Determine the (X, Y) coordinate at the center of the cell enclosing the given text.  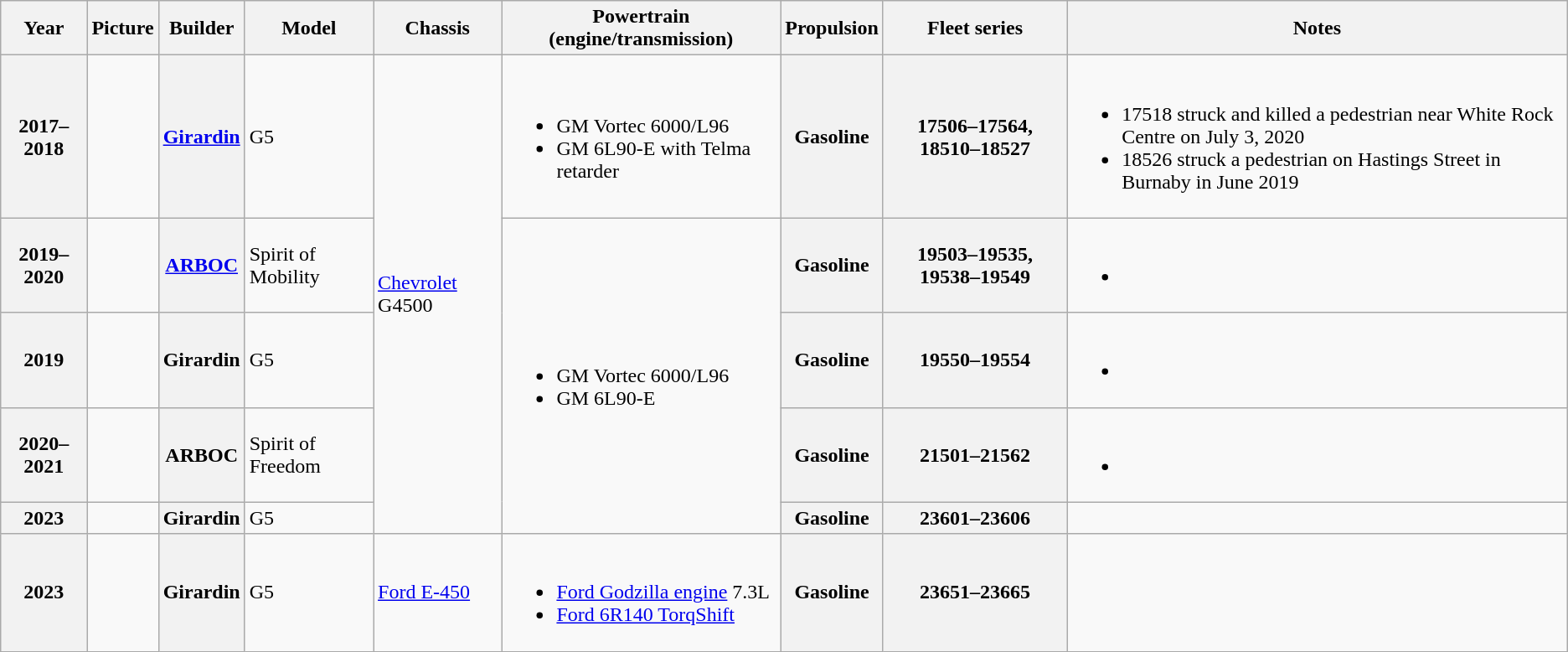
GM Vortec 6000/L96GM 6L90-E (642, 375)
2020–2021 (44, 454)
Model (308, 28)
17518 struck and killed a pedestrian near White Rock Centre on July 3, 202018526 struck a pedestrian on Hastings Street in Burnaby in June 2019 (1318, 137)
Chassis (437, 28)
Fleet series (975, 28)
19550–19554 (975, 360)
2019 (44, 360)
Notes (1318, 28)
Powertrain (engine/transmission) (642, 28)
23651–23665 (975, 592)
23601–23606 (975, 518)
Year (44, 28)
Spirit of Freedom (308, 454)
Propulsion (833, 28)
Ford Godzilla engine 7.3LFord 6R140 TorqShift (642, 592)
19503–19535, 19538–19549 (975, 265)
Ford E-450 (437, 592)
GM Vortec 6000/L96GM 6L90-E with Telma retarder (642, 137)
Spirit of Mobility (308, 265)
17506–17564,18510–18527 (975, 137)
21501–21562 (975, 454)
2017–2018 (44, 137)
Chevrolet G4500 (437, 295)
Builder (201, 28)
Picture (122, 28)
2019–2020 (44, 265)
